From the cell containing the given text, extract its center point as [X, Y] coordinate. 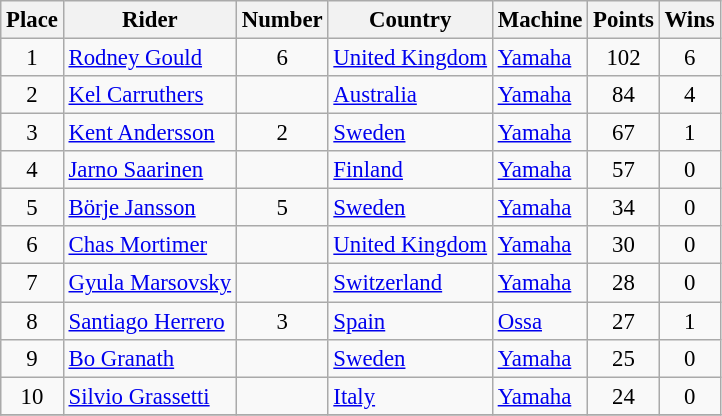
Machine [540, 20]
84 [624, 95]
Rider [150, 20]
Jarno Saarinen [150, 170]
Chas Mortimer [150, 245]
Finland [410, 170]
57 [624, 170]
24 [624, 396]
9 [32, 358]
Switzerland [410, 283]
Silvio Grassetti [150, 396]
Number [282, 20]
67 [624, 133]
8 [32, 321]
Italy [410, 396]
Kel Carruthers [150, 95]
7 [32, 283]
Kent Andersson [150, 133]
30 [624, 245]
28 [624, 283]
Country [410, 20]
10 [32, 396]
Gyula Marsovsky [150, 283]
Place [32, 20]
Bo Granath [150, 358]
Points [624, 20]
Ossa [540, 321]
34 [624, 208]
27 [624, 321]
Australia [410, 95]
Spain [410, 321]
Wins [690, 20]
102 [624, 58]
Rodney Gould [150, 58]
Santiago Herrero [150, 321]
Börje Jansson [150, 208]
25 [624, 358]
